From the cell containing the given text, extract its center point as [x, y] coordinate. 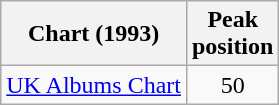
50 [232, 85]
Chart (1993) [94, 34]
Peakposition [232, 34]
UK Albums Chart [94, 85]
